Scan for the cell matching the given text and deliver its (X, Y) coordinate at center. 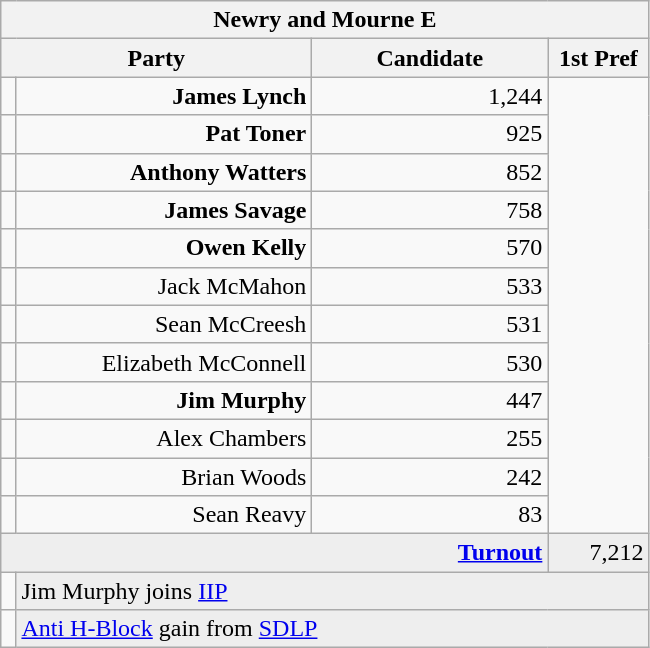
Candidate (430, 58)
530 (430, 362)
Alex Chambers (164, 438)
James Savage (164, 210)
83 (430, 515)
447 (430, 400)
Turnout (274, 553)
Pat Toner (164, 134)
242 (430, 477)
1st Pref (598, 58)
Party (156, 58)
1,244 (430, 96)
Jim Murphy joins IIP (332, 591)
Anthony Watters (164, 172)
Anti H-Block gain from SDLP (332, 629)
Elizabeth McConnell (164, 362)
Sean McCreesh (164, 324)
570 (430, 248)
Jim Murphy (164, 400)
925 (430, 134)
758 (430, 210)
Sean Reavy (164, 515)
852 (430, 172)
531 (430, 324)
Jack McMahon (164, 286)
Brian Woods (164, 477)
255 (430, 438)
Owen Kelly (164, 248)
7,212 (598, 553)
533 (430, 286)
James Lynch (164, 96)
Newry and Mourne E (325, 20)
